Pinpoint the cell where the given text exists, returning its (x, y) midpoint coordinate. 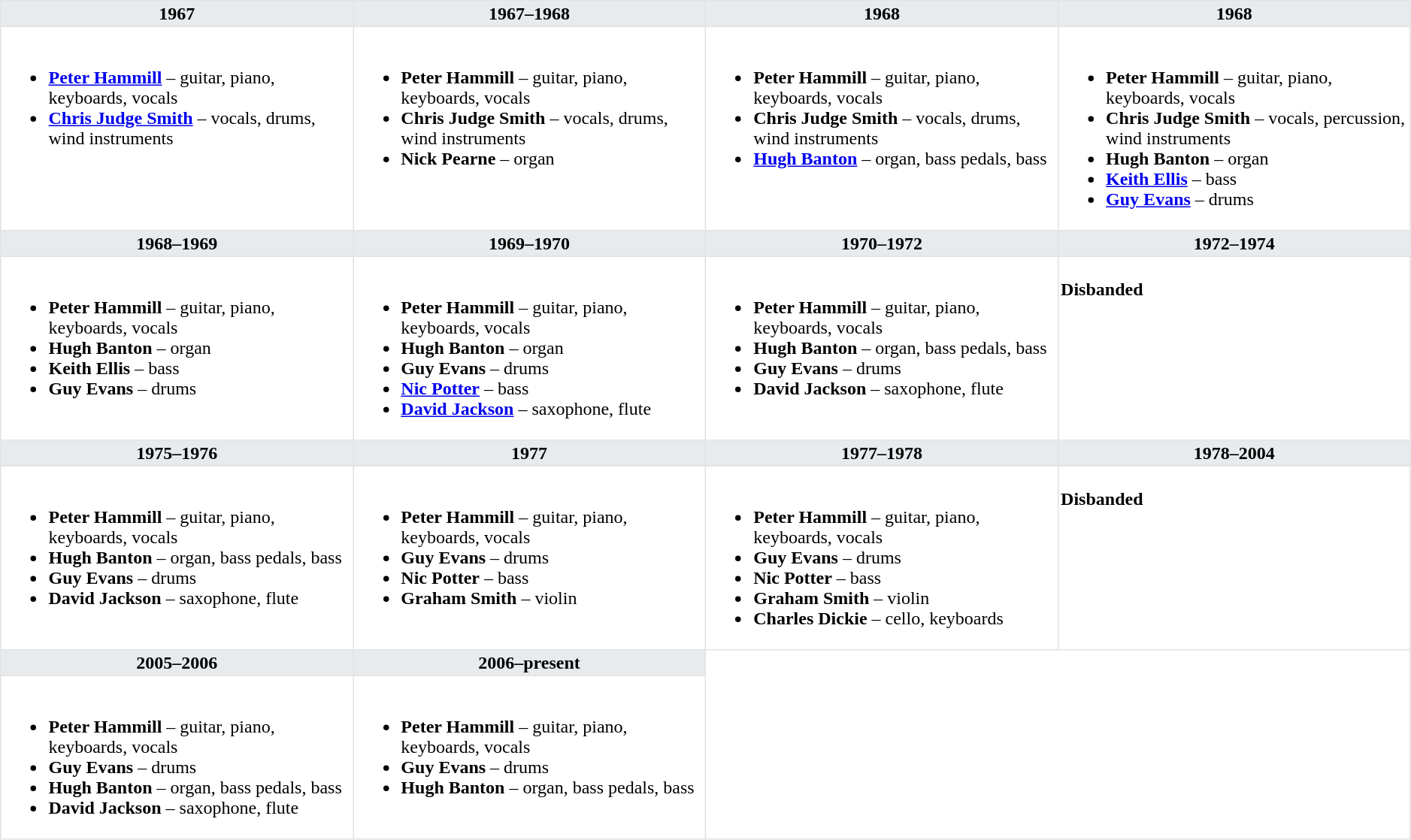
1978–2004 (1234, 453)
Peter Hammill – guitar, piano, keyboards, vocalsGuy Evans – drumsNic Potter – bassGraham Smith – violin (529, 557)
Peter Hammill – guitar, piano, keyboards, vocalsChris Judge Smith – vocals, drums, wind instrumentsHugh Banton – organ, bass pedals, bass (881, 128)
Peter Hammill – guitar, piano, keyboards, vocalsHugh Banton – organGuy Evans – drumsNic Potter – bassDavid Jackson – saxophone, flute (529, 348)
Peter Hammill – guitar, piano, keyboards, vocalsHugh Banton – organKeith Ellis – bassGuy Evans – drums (177, 348)
1967 (177, 14)
Peter Hammill – guitar, piano, keyboards, vocalsGuy Evans – drumsHugh Banton – organ, bass pedals, bassDavid Jackson – saxophone, flute (177, 757)
1967–1968 (529, 14)
Peter Hammill – guitar, piano, keyboards, vocalsGuy Evans – drumsHugh Banton – organ, bass pedals, bass (529, 757)
1977–1978 (881, 453)
2006–present (529, 663)
Peter Hammill – guitar, piano, keyboards, vocalsChris Judge Smith – vocals, drums, wind instruments (177, 128)
1977 (529, 453)
1972–1974 (1234, 243)
2005–2006 (177, 663)
1970–1972 (881, 243)
1969–1970 (529, 243)
1975–1976 (177, 453)
1968–1969 (177, 243)
Peter Hammill – guitar, piano, keyboards, vocalsGuy Evans – drumsNic Potter – bassGraham Smith – violinCharles Dickie – cello, keyboards (881, 557)
Peter Hammill – guitar, piano, keyboards, vocalsChris Judge Smith – vocals, drums, wind instrumentsNick Pearne – organ (529, 128)
